For the text-containing cell, return its midpoint in (X, Y) coordinate format. 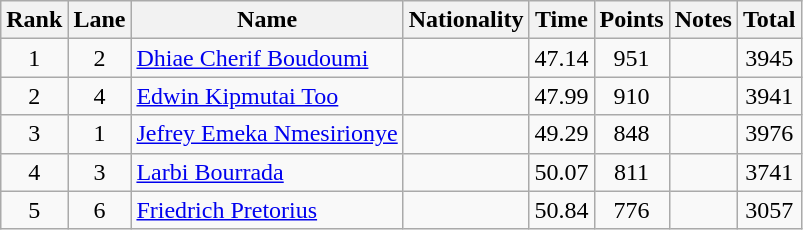
Name (267, 20)
3741 (769, 172)
811 (632, 172)
Larbi Bourrada (267, 172)
Total (769, 20)
951 (632, 58)
910 (632, 96)
3941 (769, 96)
49.29 (562, 134)
3976 (769, 134)
3945 (769, 58)
47.14 (562, 58)
Edwin Kipmutai Too (267, 96)
Friedrich Pretorius (267, 210)
Nationality (466, 20)
Rank (34, 20)
Notes (703, 20)
Dhiae Cherif Boudoumi (267, 58)
Time (562, 20)
776 (632, 210)
50.07 (562, 172)
47.99 (562, 96)
848 (632, 134)
Jefrey Emeka Nmesirionye (267, 134)
5 (34, 210)
3057 (769, 210)
Lane (100, 20)
6 (100, 210)
Points (632, 20)
50.84 (562, 210)
